Extract the [x, y] coordinate from the center of the cell holding the provided text.  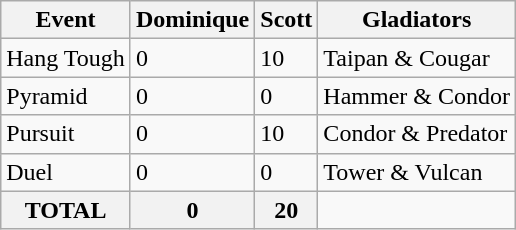
Condor & Predator [417, 134]
Duel [66, 172]
Scott [286, 20]
Dominique [192, 20]
Event [66, 20]
Gladiators [417, 20]
Pyramid [66, 96]
TOTAL [66, 210]
Taipan & Cougar [417, 58]
Pursuit [66, 134]
20 [286, 210]
Hang Tough [66, 58]
Hammer & Condor [417, 96]
Tower & Vulcan [417, 172]
